Return (X, Y) of the center of cell containing provided text 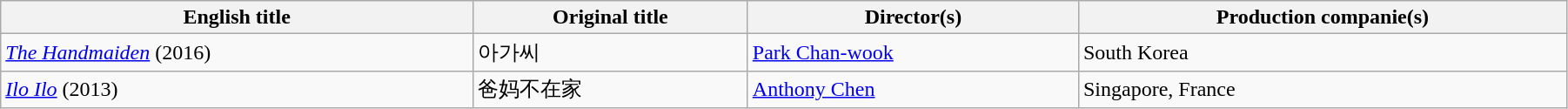
Director(s) (913, 17)
Ilo Ilo (2013) (237, 89)
The Handmaiden (2016) (237, 52)
Singapore, France (1323, 89)
아가씨 (611, 52)
Original title (611, 17)
Production companie(s) (1323, 17)
爸妈不在家 (611, 89)
South Korea (1323, 52)
Park Chan-wook (913, 52)
Anthony Chen (913, 89)
English title (237, 17)
